Return (x, y) of the center of cell containing provided text 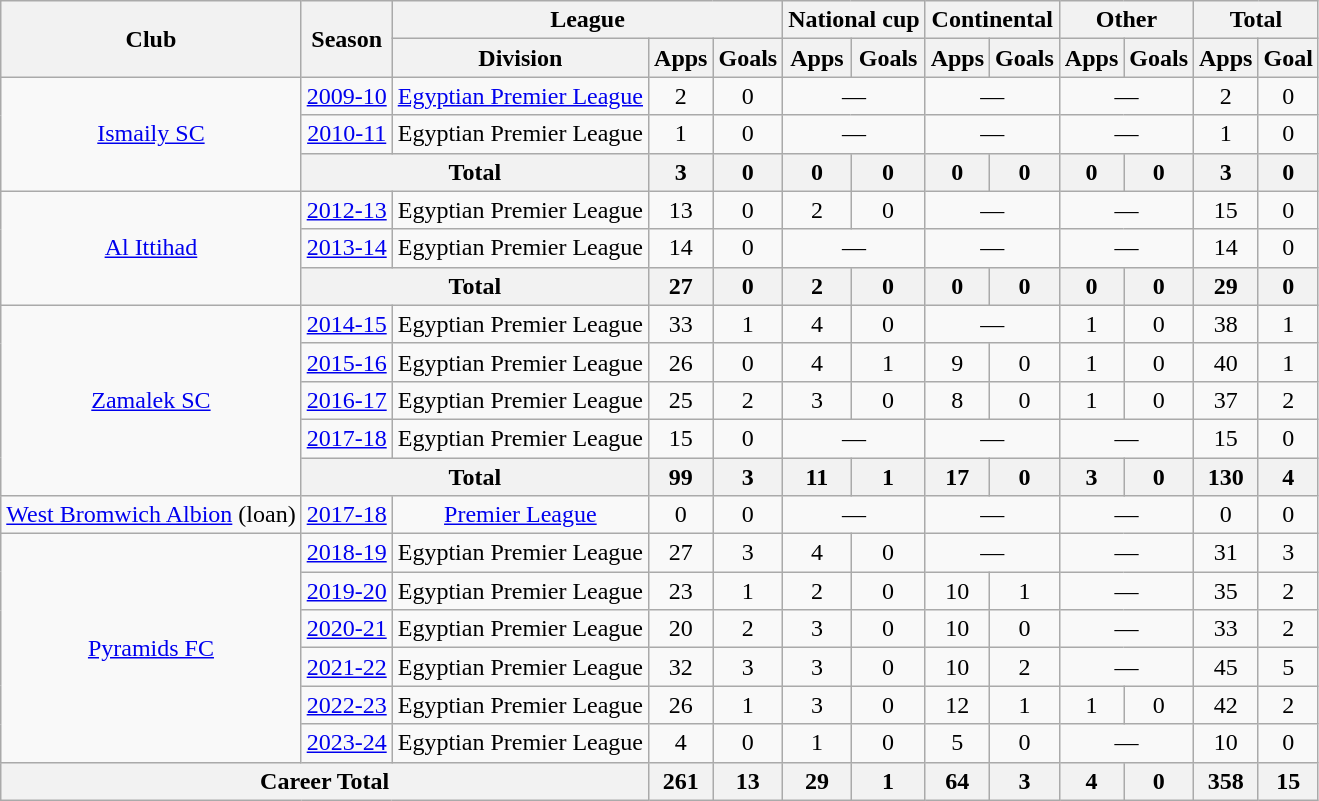
31 (1226, 553)
40 (1226, 362)
2020-21 (346, 629)
17 (957, 477)
2013-14 (346, 248)
Zamalek SC (151, 400)
64 (957, 781)
Goal (1288, 58)
Al Ittihad (151, 248)
2021-22 (346, 667)
8 (957, 400)
Ismaily SC (151, 134)
99 (681, 477)
25 (681, 400)
130 (1226, 477)
National cup (854, 20)
358 (1226, 781)
Other (1126, 20)
45 (1226, 667)
Division (520, 58)
20 (681, 629)
11 (817, 477)
37 (1226, 400)
9 (957, 362)
2022-23 (346, 705)
2012-13 (346, 210)
2014-15 (346, 324)
2009-10 (346, 96)
12 (957, 705)
2015-16 (346, 362)
2016-17 (346, 400)
Pyramids FC (151, 648)
35 (1226, 591)
Career Total (325, 781)
261 (681, 781)
Club (151, 39)
32 (681, 667)
42 (1226, 705)
2019-20 (346, 591)
Premier League (520, 515)
Season (346, 39)
2023-24 (346, 743)
23 (681, 591)
2018-19 (346, 553)
League (587, 20)
West Bromwich Albion (loan) (151, 515)
Continental (992, 20)
2010-11 (346, 134)
38 (1226, 324)
